Determine the [x, y] coordinate at the center of the cell enclosing the given text.  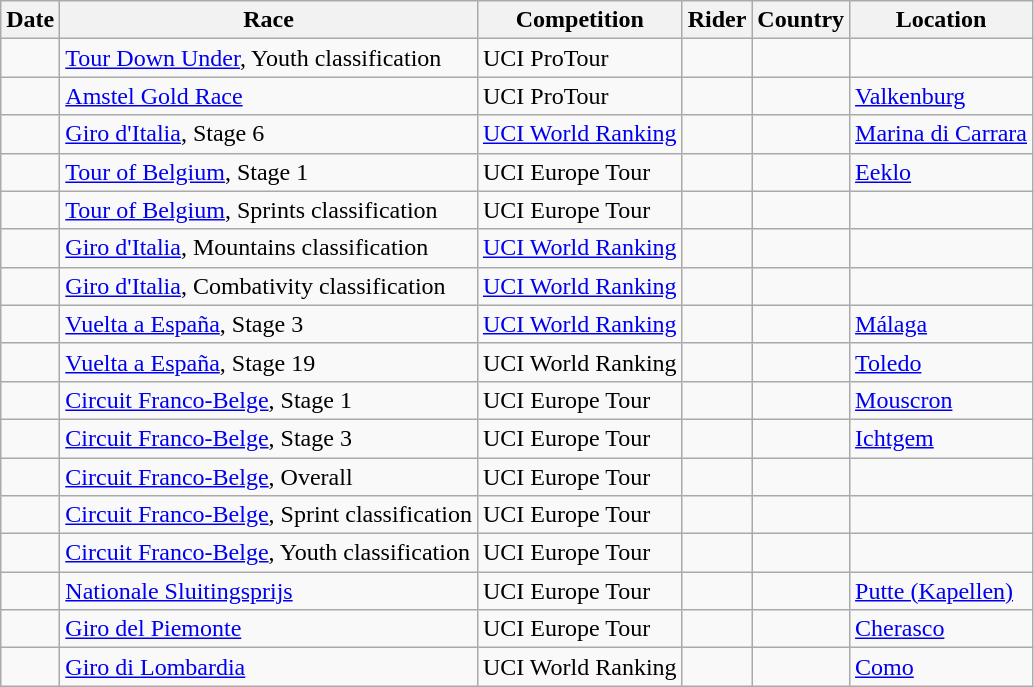
Marina di Carrara [942, 134]
Málaga [942, 324]
Race [269, 20]
Circuit Franco-Belge, Youth classification [269, 553]
Giro di Lombardia [269, 667]
Amstel Gold Race [269, 96]
Circuit Franco-Belge, Stage 1 [269, 400]
Tour of Belgium, Sprints classification [269, 210]
Circuit Franco-Belge, Stage 3 [269, 438]
Putte (Kapellen) [942, 591]
Mouscron [942, 400]
Cherasco [942, 629]
Vuelta a España, Stage 19 [269, 362]
Competition [580, 20]
Tour Down Under, Youth classification [269, 58]
Giro d'Italia, Stage 6 [269, 134]
Giro d'Italia, Combativity classification [269, 286]
Date [30, 20]
Como [942, 667]
Giro del Piemonte [269, 629]
Tour of Belgium, Stage 1 [269, 172]
Circuit Franco-Belge, Sprint classification [269, 515]
Eeklo [942, 172]
Nationale Sluitingsprijs [269, 591]
Location [942, 20]
Valkenburg [942, 96]
Country [801, 20]
Giro d'Italia, Mountains classification [269, 248]
Toledo [942, 362]
Ichtgem [942, 438]
Vuelta a España, Stage 3 [269, 324]
Rider [717, 20]
Circuit Franco-Belge, Overall [269, 477]
